Detect which cell encompasses the target text, then output its (x, y) center coordinate. 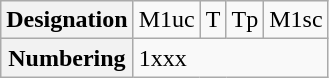
M1uc (166, 20)
Designation (67, 20)
T (213, 20)
M1sc (296, 20)
1xxx (230, 58)
Numbering (67, 58)
Tp (245, 20)
